Detect which cell encompasses the target text, then output its (X, Y) center coordinate. 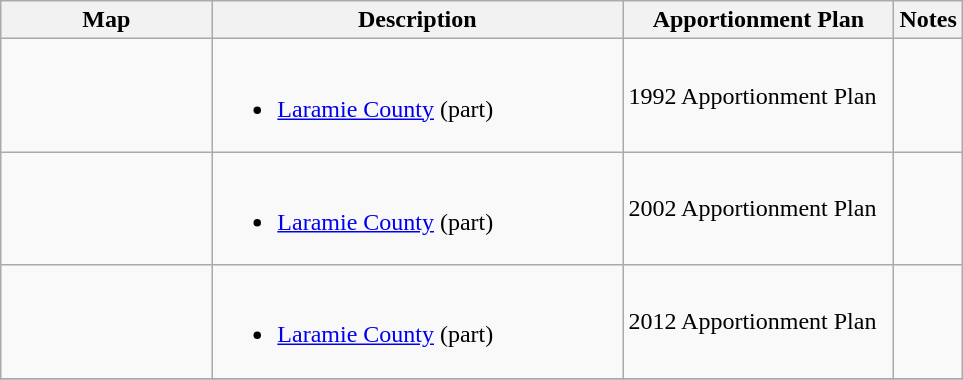
Description (418, 20)
1992 Apportionment Plan (758, 96)
Map (106, 20)
Notes (928, 20)
Apportionment Plan (758, 20)
2002 Apportionment Plan (758, 208)
2012 Apportionment Plan (758, 322)
